Return [x, y] of the center of cell containing provided text 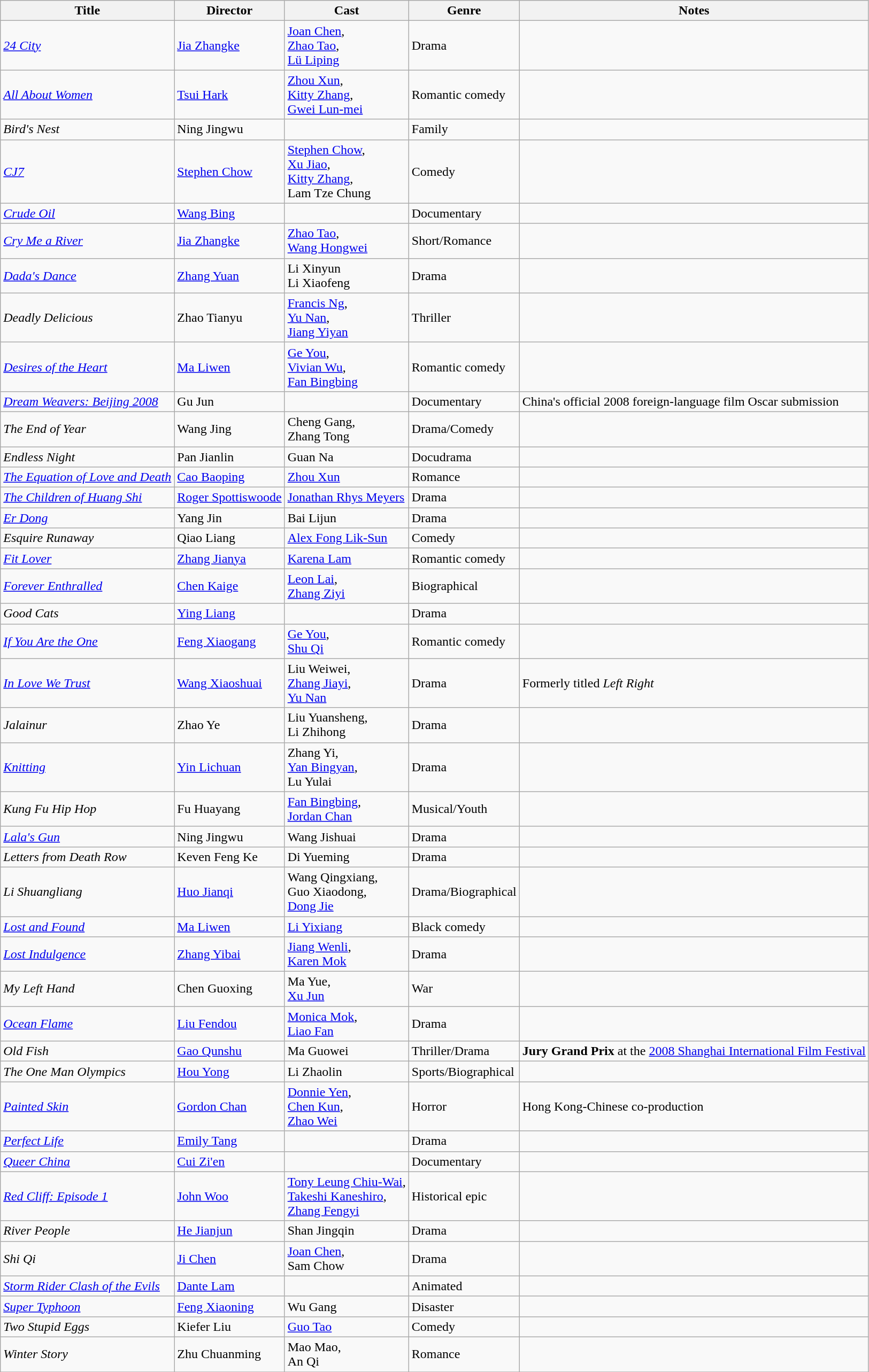
Jury Grand Prix at the 2008 Shanghai International Film Festival [694, 1051]
Animated [464, 1286]
Title [88, 11]
Desires of the Heart [88, 367]
Wang Jishuai [347, 836]
Lost Indulgence [88, 955]
Knitting [88, 767]
Thriller [464, 317]
China's official 2008 foreign-language film Oscar submission [694, 401]
Black comedy [464, 926]
Docudrama [464, 457]
Endless Night [88, 457]
War [464, 989]
Cheng Gang,Zhang Tong [347, 429]
Cui Zi'en [229, 1161]
Lala's Gun [88, 836]
Horror [464, 1106]
Li XinyunLi Xiaofeng [347, 276]
Wang Qingxiang,Guo Xiaodong,Dong Jie [347, 892]
Ying Liang [229, 614]
Ge You,Shu Qi [347, 641]
Deadly Delicious [88, 317]
Di Yueming [347, 857]
Disaster [464, 1306]
The Children of Huang Shi [88, 498]
Shi Qi [88, 1258]
Roger Spottiswoode [229, 498]
Formerly titled Left Right [694, 683]
Notes [694, 11]
Tsui Hark [229, 95]
Winter Story [88, 1354]
Biographical [464, 586]
Stephen Chow [229, 171]
Short/Romance [464, 241]
Dada's Dance [88, 276]
Mao Mao,An Qi [347, 1354]
Zhu Chuanming [229, 1354]
He Jianjun [229, 1231]
Ji Chen [229, 1258]
Ge You,Vivian Wu,Fan Bingbing [347, 367]
Tony Leung Chiu-Wai,Takeshi Kaneshiro,Zhang Fengyi [347, 1196]
My Left Hand [88, 989]
Zhao Ye [229, 725]
If You Are the One [88, 641]
Musical/Youth [464, 809]
Liu Yuansheng,Li Zhihong [347, 725]
Zhang Yi,Yan Bingyan,Lu Yulai [347, 767]
Director [229, 11]
Queer China [88, 1161]
Guan Na [347, 457]
Zhou Xun [347, 477]
Genre [464, 11]
Red Cliff: Episode 1 [88, 1196]
Zhang Yibai [229, 955]
Emily Tang [229, 1141]
Gu Jun [229, 401]
Pan Jianlin [229, 457]
Zhang Yuan [229, 276]
Zhang Jianya [229, 559]
Sports/Biographical [464, 1072]
Ma Guowei [347, 1051]
Painted Skin [88, 1106]
Shan Jingqin [347, 1231]
Alex Fong Lik-Sun [347, 538]
Forever Enthralled [88, 586]
Gao Qunshu [229, 1051]
Two Stupid Eggs [88, 1327]
Li Shuangliang [88, 892]
Kung Fu Hip Hop [88, 809]
Cast [347, 11]
Esquire Runaway [88, 538]
Zhao Tao,Wang Hongwei [347, 241]
Qiao Liang [229, 538]
Hong Kong-Chinese co-production [694, 1106]
Monica Mok,Liao Fan [347, 1024]
Fu Huayang [229, 809]
Gordon Chan [229, 1106]
Donnie Yen,Chen Kun,Zhao Wei [347, 1106]
All About Women [88, 95]
Liu Fendou [229, 1024]
24 City [88, 45]
John Woo [229, 1196]
Dante Lam [229, 1286]
Bird's Nest [88, 129]
Li Zhaolin [347, 1072]
Perfect Life [88, 1141]
Fan Bingbing,Jordan Chan [347, 809]
In Love We Trust [88, 683]
Francis Ng,Yu Nan,Jiang Yiyan [347, 317]
Hou Yong [229, 1072]
Drama/Comedy [464, 429]
Family [464, 129]
Old Fish [88, 1051]
Chen Guoxing [229, 989]
The End of Year [88, 429]
Feng Xiaogang [229, 641]
Guo Tao [347, 1327]
Wu Gang [347, 1306]
Wang Bing [229, 213]
Wang Xiaoshuai [229, 683]
Liu Weiwei,Zhang Jiayi,Yu Nan [347, 683]
Fit Lover [88, 559]
Ma Yue,Xu Jun [347, 989]
Joan Chen,Zhao Tao,Lü Liping [347, 45]
Yin Lichuan [229, 767]
Li Yixiang [347, 926]
Feng Xiaoning [229, 1306]
Jiang Wenli,Karen Mok [347, 955]
Cao Baoping [229, 477]
River People [88, 1231]
Lost and Found [88, 926]
The One Man Olympics [88, 1072]
Zhou Xun,Kitty Zhang,Gwei Lun-mei [347, 95]
Historical epic [464, 1196]
Thriller/Drama [464, 1051]
Bai Lijun [347, 518]
Er Dong [88, 518]
Storm Rider Clash of the Evils [88, 1286]
Good Cats [88, 614]
Chen Kaige [229, 586]
CJ7 [88, 171]
Huo Jianqi [229, 892]
Karena Lam [347, 559]
Jonathan Rhys Meyers [347, 498]
Ocean Flame [88, 1024]
Crude Oil [88, 213]
Joan Chen,Sam Chow [347, 1258]
Cry Me a River [88, 241]
Keven Feng Ke [229, 857]
Leon Lai,Zhang Ziyi [347, 586]
Kiefer Liu [229, 1327]
Yang Jin [229, 518]
Stephen Chow,Xu Jiao,Kitty Zhang,Lam Tze Chung [347, 171]
Dream Weavers: Beijing 2008 [88, 401]
Letters from Death Row [88, 857]
Zhao Tianyu [229, 317]
Wang Jing [229, 429]
Super Typhoon [88, 1306]
The Equation of Love and Death [88, 477]
Jalainur [88, 725]
Drama/Biographical [464, 892]
